Pinpoint the cell where the given text exists, returning its (x, y) midpoint coordinate. 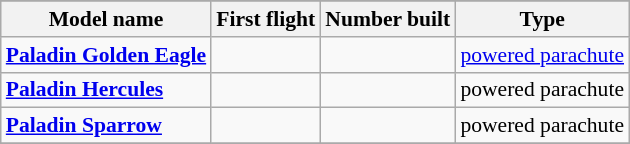
Paladin Sparrow (106, 126)
Model name (106, 19)
Paladin Golden Eagle (106, 55)
Type (542, 19)
Paladin Hercules (106, 90)
Number built (388, 19)
First flight (266, 19)
